Detect which cell encompasses the target text, then output its [X, Y] center coordinate. 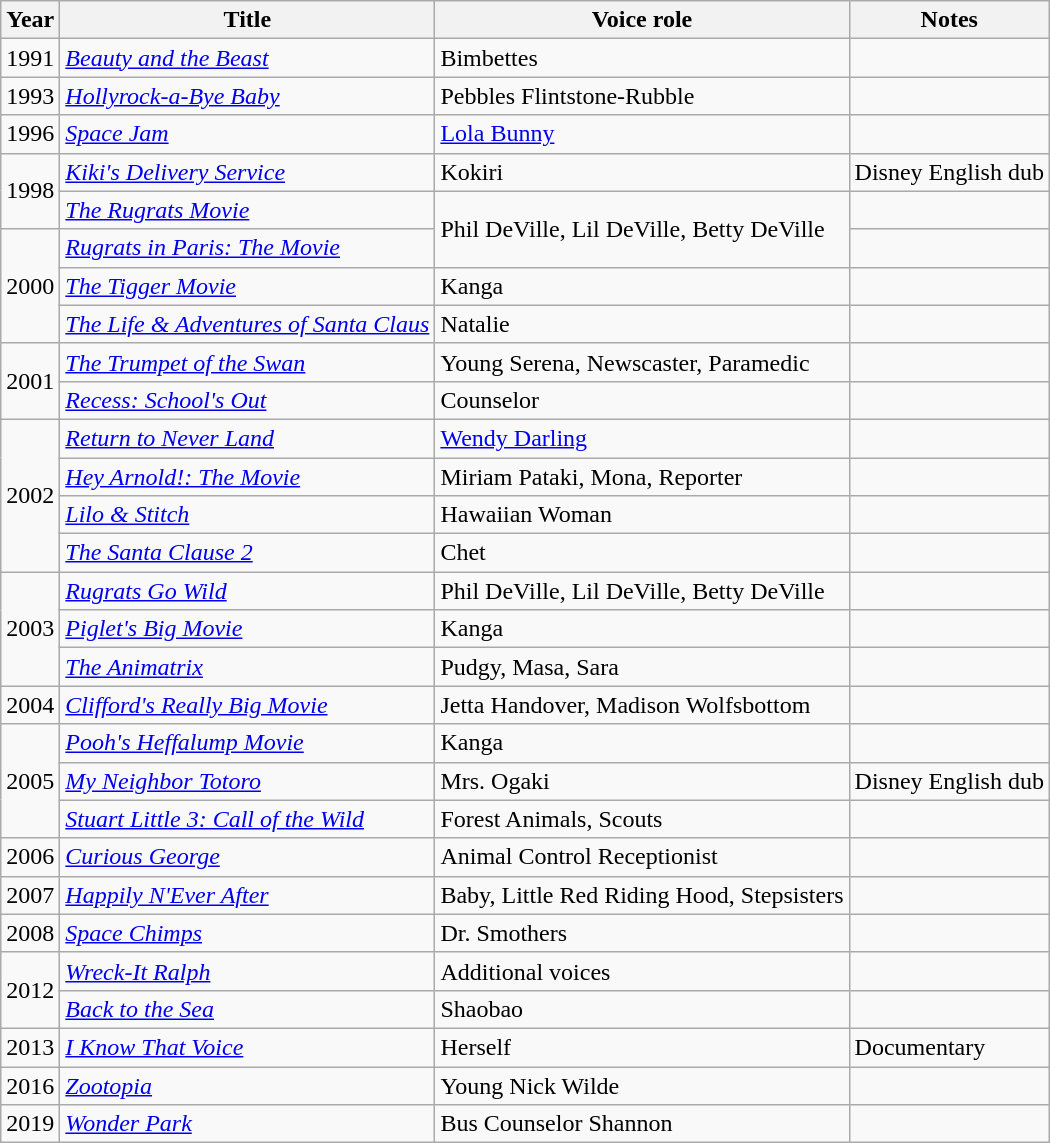
Additional voices [642, 971]
Forest Animals, Scouts [642, 819]
Documentary [949, 1047]
1991 [30, 58]
Title [248, 20]
2019 [30, 1124]
Natalie [642, 324]
Miriam Pataki, Mona, Reporter [642, 477]
I Know That Voice [248, 1047]
Rugrats Go Wild [248, 591]
Wreck-It Ralph [248, 971]
Space Chimps [248, 933]
Year [30, 20]
Young Nick Wilde [642, 1085]
Notes [949, 20]
Jetta Handover, Madison Wolfsbottom [642, 705]
Curious George [248, 857]
Shaobao [642, 1009]
Pudgy, Masa, Sara [642, 667]
2004 [30, 705]
2001 [30, 381]
Bimbettes [642, 58]
Baby, Little Red Riding Hood, Stepsisters [642, 895]
Space Jam [248, 134]
Return to Never Land [248, 438]
Voice role [642, 20]
Bus Counselor Shannon [642, 1124]
2012 [30, 990]
Pooh's Heffalump Movie [248, 743]
Hawaiian Woman [642, 515]
Herself [642, 1047]
Piglet's Big Movie [248, 629]
Happily N'Ever After [248, 895]
Wonder Park [248, 1124]
Hey Arnold!: The Movie [248, 477]
Counselor [642, 400]
Stuart Little 3: Call of the Wild [248, 819]
Mrs. Ogaki [642, 781]
My Neighbor Totoro [248, 781]
The Life & Adventures of Santa Claus [248, 324]
2005 [30, 781]
Lilo & Stitch [248, 515]
The Tigger Movie [248, 286]
Pebbles Flintstone-Rubble [642, 96]
2003 [30, 629]
The Rugrats Movie [248, 210]
2016 [30, 1085]
Recess: School's Out [248, 400]
1996 [30, 134]
Dr. Smothers [642, 933]
2008 [30, 933]
The Santa Clause 2 [248, 553]
Beauty and the Beast [248, 58]
The Animatrix [248, 667]
Clifford's Really Big Movie [248, 705]
Young Serena, Newscaster, Paramedic [642, 362]
Animal Control Receptionist [642, 857]
Rugrats in Paris: The Movie [248, 248]
2007 [30, 895]
Back to the Sea [248, 1009]
2006 [30, 857]
Zootopia [248, 1085]
2013 [30, 1047]
The Trumpet of the Swan [248, 362]
1998 [30, 191]
1993 [30, 96]
Chet [642, 553]
Kiki's Delivery Service [248, 172]
2002 [30, 495]
Kokiri [642, 172]
2000 [30, 286]
Lola Bunny [642, 134]
Hollyrock-a-Bye Baby [248, 96]
Wendy Darling [642, 438]
